Pinpoint the cell where the given text exists, returning its (x, y) midpoint coordinate. 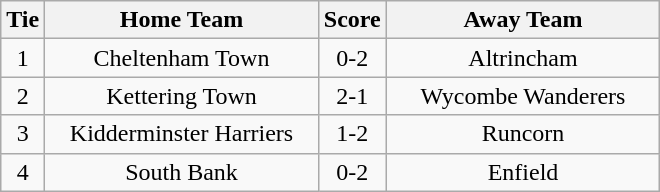
2-1 (352, 96)
1 (23, 58)
Kettering Town (182, 96)
South Bank (182, 172)
Away Team (523, 20)
Home Team (182, 20)
Enfield (523, 172)
4 (23, 172)
Cheltenham Town (182, 58)
1-2 (352, 134)
Altrincham (523, 58)
Kidderminster Harriers (182, 134)
Score (352, 20)
Wycombe Wanderers (523, 96)
Tie (23, 20)
2 (23, 96)
3 (23, 134)
Runcorn (523, 134)
